Scan for the cell matching the given text and deliver its (X, Y) coordinate at center. 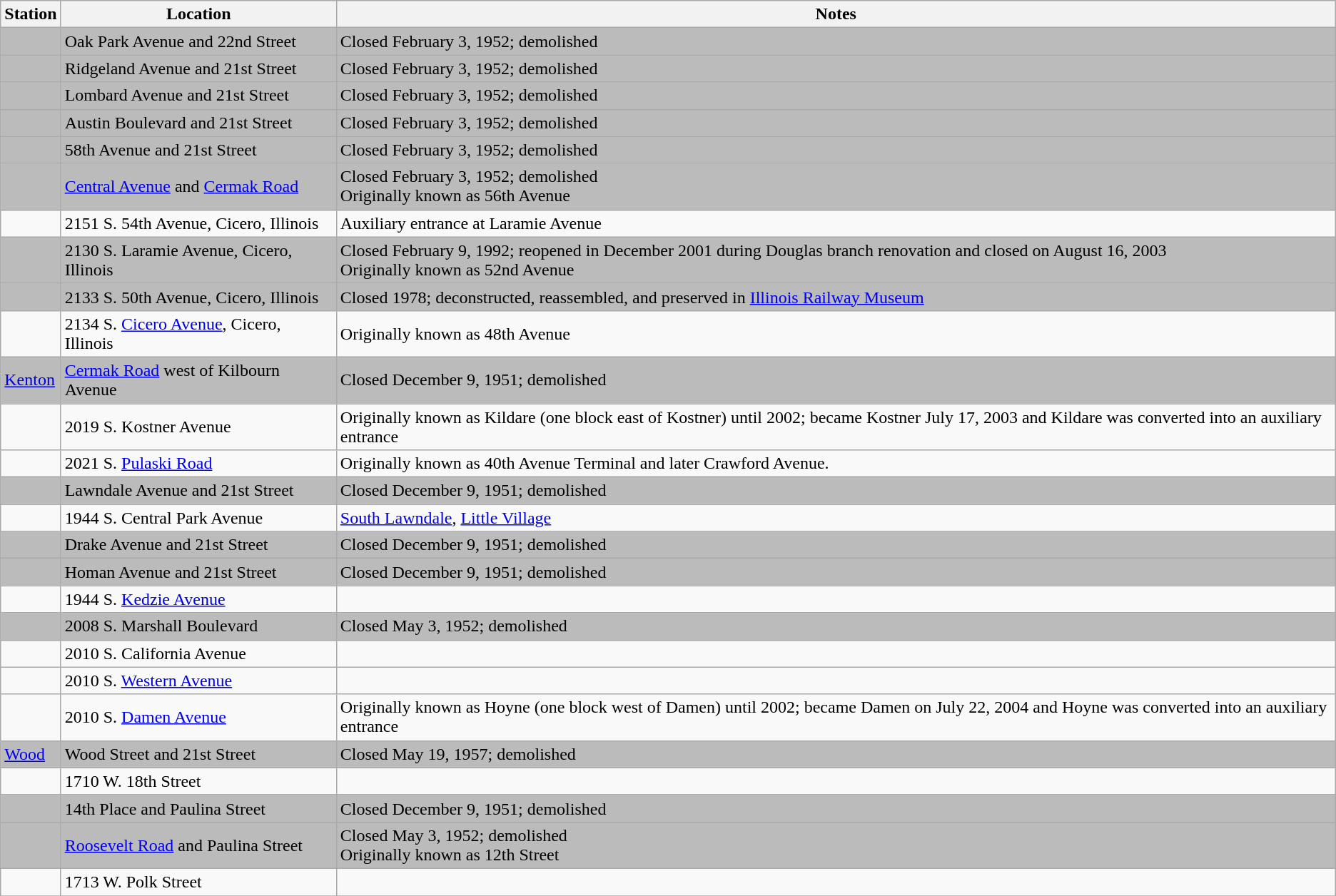
2010 S. California Avenue (198, 653)
2021 S. Pulaski Road (198, 464)
Originally known as Hoyne (one block west of Damen) until 2002; became Damen on July 22, 2004 and Hoyne was converted into an auxiliary entrance (836, 718)
2134 S. Cicero Avenue, Cicero, Illinois (198, 334)
Closed February 9, 1992; reopened in December 2001 during Douglas branch renovation and closed on August 16, 2003Originally known as 52nd Avenue (836, 260)
Lombard Avenue and 21st Street (198, 96)
1944 S. Kedzie Avenue (198, 599)
Oak Park Avenue and 22nd Street (198, 41)
Ridgeland Avenue and 21st Street (198, 68)
Drake Avenue and 21st Street (198, 545)
Cermak Road west of Kilbourn Avenue (198, 380)
2008 S. Marshall Boulevard (198, 626)
2133 S. 50th Avenue, Cicero, Illinois (198, 297)
Closed May 3, 1952; demolishedOriginally known as 12th Street (836, 845)
Wood (31, 754)
Roosevelt Road and Paulina Street (198, 845)
Lawndale Avenue and 21st Street (198, 491)
Notes (836, 14)
Station (31, 14)
1944 S. Central Park Avenue (198, 518)
Wood Street and 21st Street (198, 754)
2130 S. Laramie Avenue, Cicero, Illinois (198, 260)
Originally known as 40th Avenue Terminal and later Crawford Avenue. (836, 464)
2019 S. Kostner Avenue (198, 427)
Closed May 3, 1952; demolished (836, 626)
2010 S. Western Avenue (198, 681)
Originally known as Kildare (one block east of Kostner) until 2002; became Kostner July 17, 2003 and Kildare was converted into an auxiliary entrance (836, 427)
2151 S. 54th Avenue, Cicero, Illinois (198, 223)
Closed February 3, 1952; demolishedOriginally known as 56th Avenue (836, 187)
Kenton (31, 380)
1710 W. 18th Street (198, 781)
Homan Avenue and 21st Street (198, 572)
Closed 1978; deconstructed, reassembled, and preserved in Illinois Railway Museum (836, 297)
1713 W. Polk Street (198, 882)
2010 S. Damen Avenue (198, 718)
Austin Boulevard and 21st Street (198, 123)
South Lawndale, Little Village (836, 518)
58th Avenue and 21st Street (198, 150)
Closed May 19, 1957; demolished (836, 754)
Auxiliary entrance at Laramie Avenue (836, 223)
Central Avenue and Cermak Road (198, 187)
Originally known as 48th Avenue (836, 334)
14th Place and Paulina Street (198, 808)
Location (198, 14)
